Determine the (X, Y) coordinate at the center of the cell enclosing the given text.  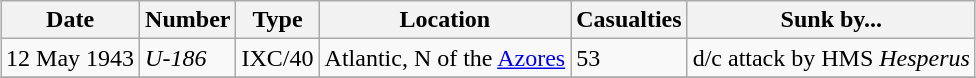
53 (629, 58)
U-186 (188, 58)
Casualties (629, 20)
IXC/40 (278, 58)
12 May 1943 (70, 58)
Atlantic, N of the Azores (445, 58)
Sunk by... (831, 20)
d/c attack by HMS Hesperus (831, 58)
Location (445, 20)
Type (278, 20)
Date (70, 20)
Number (188, 20)
